Find where the given text appears and provide that cell's center as (x, y) coordinate. 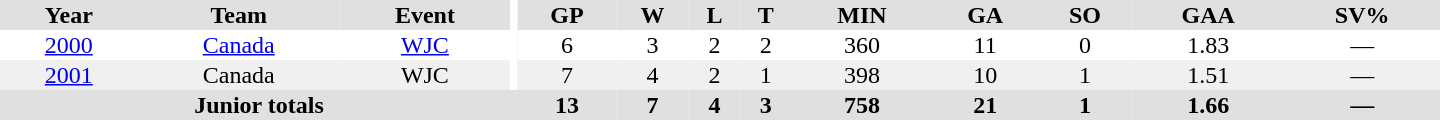
Team (239, 15)
13 (567, 105)
1.51 (1208, 75)
W (652, 15)
1.83 (1208, 45)
SV% (1362, 15)
GP (567, 15)
360 (862, 45)
1.66 (1208, 105)
758 (862, 105)
L (714, 15)
11 (986, 45)
2001 (69, 75)
SO (1085, 15)
0 (1085, 45)
GAA (1208, 15)
398 (862, 75)
T (766, 15)
2000 (69, 45)
6 (567, 45)
10 (986, 75)
MIN (862, 15)
Junior totals (259, 105)
Event (425, 15)
21 (986, 105)
Year (69, 15)
GA (986, 15)
